Extract the [x, y] coordinate from the center of the cell holding the provided text.  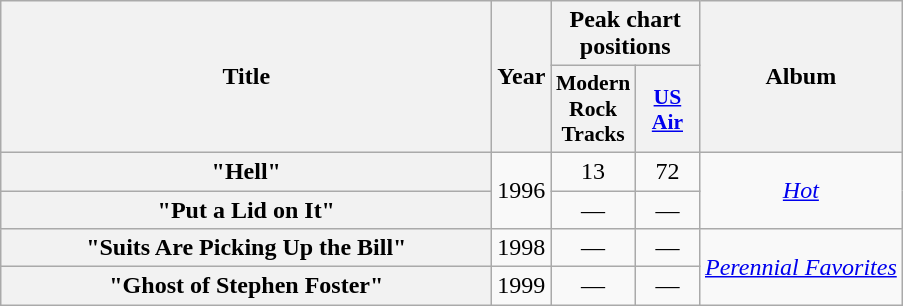
72 [667, 171]
1999 [522, 286]
13 [593, 171]
Album [800, 77]
Perennial Favorites [800, 267]
Year [522, 77]
Hot [800, 190]
"Put a Lid on It" [246, 209]
Title [246, 77]
1998 [522, 248]
"Ghost of Stephen Foster" [246, 286]
1996 [522, 190]
Modern Rock Tracks [593, 110]
Peak chart positions [626, 34]
US Air [667, 110]
"Suits Are Picking Up the Bill" [246, 248]
"Hell" [246, 171]
